Identify which cell holds the provided text, then report its (x, y) central coordinate. 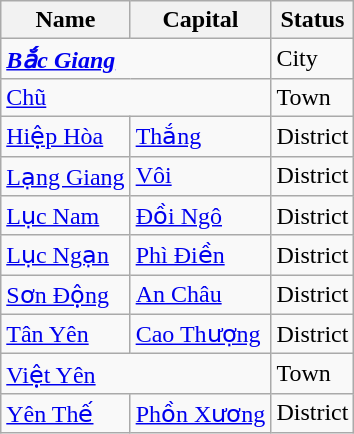
Vôi (200, 176)
Thắng (200, 136)
Bắc Giang (136, 59)
Lạng Giang (66, 176)
Lục Ngạn (66, 255)
Tân Yên (66, 334)
An Châu (200, 295)
Hiệp Hòa (66, 136)
Phồn Xương (200, 413)
Status (312, 20)
Sơn Động (66, 295)
Đồi Ngô (200, 216)
Lục Nam (66, 216)
Name (66, 20)
Capital (200, 20)
Chũ (136, 97)
City (312, 59)
Yên Thế (66, 413)
Phì Điền (200, 255)
Việt Yên (136, 374)
Cao Thượng (200, 334)
